Identify which cell holds the provided text, then report its (X, Y) central coordinate. 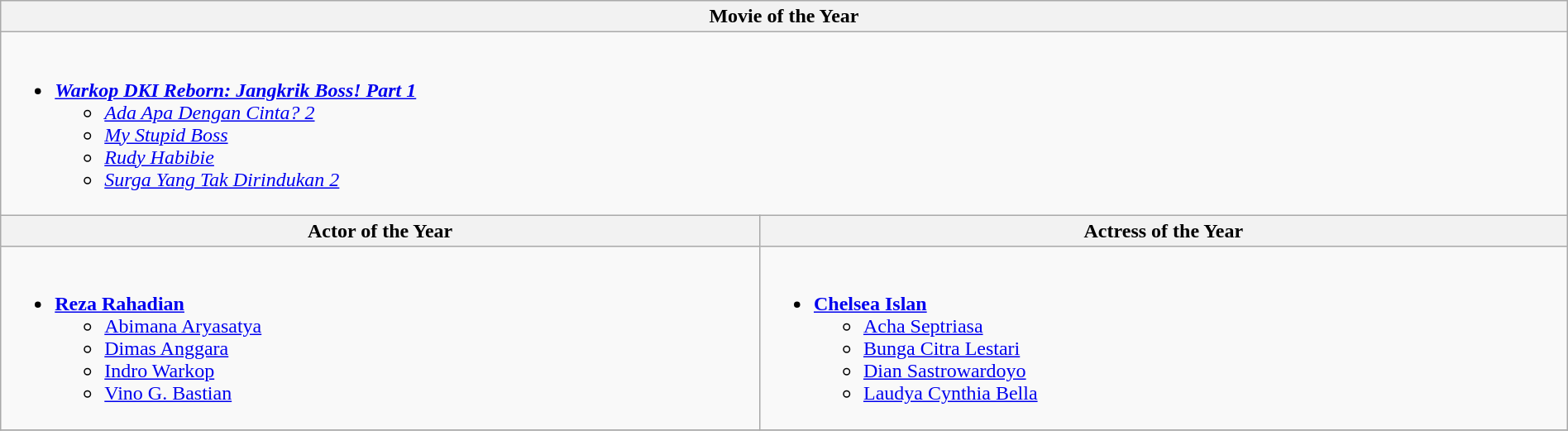
Warkop DKI Reborn: Jangkrik Boss! Part 1Ada Apa Dengan Cinta? 2My Stupid BossRudy HabibieSurga Yang Tak Dirindukan 2 (784, 124)
Actor of the Year (380, 231)
Chelsea IslanAcha SeptriasaBunga Citra LestariDian SastrowardoyoLaudya Cynthia Bella (1163, 338)
Reza RahadianAbimana AryasatyaDimas AnggaraIndro WarkopVino G. Bastian (380, 338)
Movie of the Year (784, 17)
Actress of the Year (1163, 231)
